Locate the cell with the specified text and output its (X, Y) center coordinate. 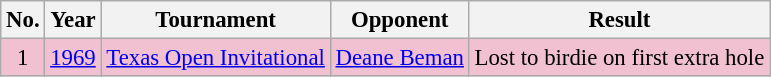
Deane Beman (400, 58)
Opponent (400, 20)
Year (73, 20)
1 (23, 58)
No. (23, 20)
Texas Open Invitational (216, 58)
Lost to birdie on first extra hole (619, 58)
Tournament (216, 20)
1969 (73, 58)
Result (619, 20)
